From the cell containing the given text, extract its center point as [X, Y] coordinate. 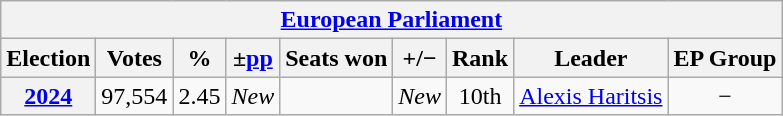
EP Group [725, 58]
10th [480, 96]
European Parliament [392, 20]
% [200, 58]
Election [48, 58]
2.45 [200, 96]
Leader [591, 58]
− [725, 96]
Alexis Haritsis [591, 96]
±pp [253, 58]
Votes [134, 58]
Seats won [336, 58]
97,554 [134, 96]
Rank [480, 58]
+/− [420, 58]
2024 [48, 96]
